From the cell containing the given text, extract its center point as (x, y) coordinate. 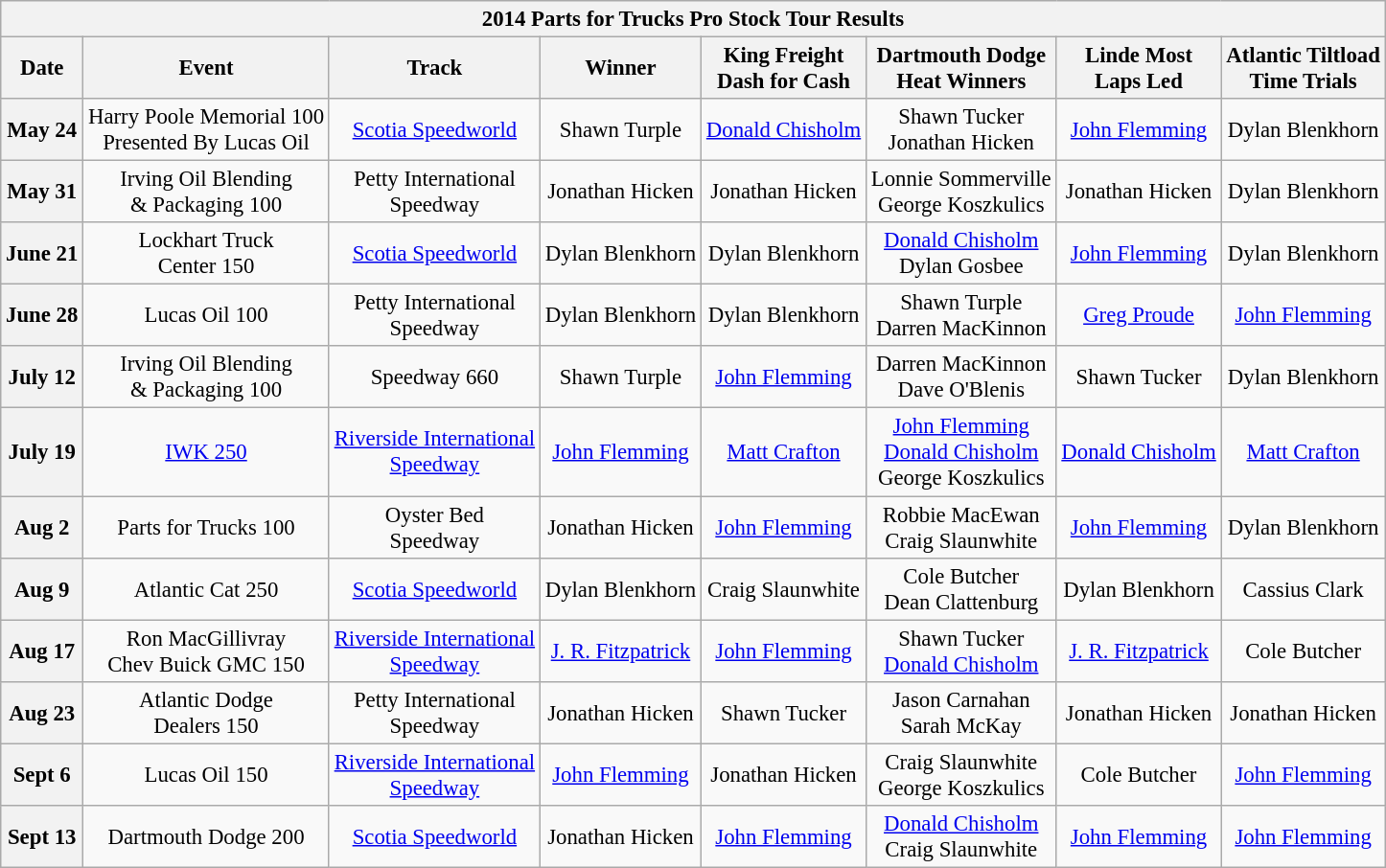
Linde MostLaps Led (1139, 69)
Harry Poole Memorial 100Presented By Lucas Oil (207, 130)
Atlantic DodgeDealers 150 (207, 713)
Ron MacGillivrayChev Buick GMC 150 (207, 651)
July 12 (42, 377)
2014 Parts for Trucks Pro Stock Tour Results (693, 19)
June 21 (42, 253)
Sept 6 (42, 774)
Jason CarnahanSarah McKay (962, 713)
Atlantic TiltloadTime Trials (1304, 69)
IWK 250 (207, 452)
Shawn TurpleDarren MacKinnon (962, 316)
Atlantic Cat 250 (207, 588)
Shawn TuckerJonathan Hicken (962, 130)
John FlemmingDonald ChisholmGeorge Koszkulics (962, 452)
Dartmouth Dodge 200 (207, 837)
Sept 13 (42, 837)
Oyster BedSpeedway (434, 527)
Event (207, 69)
Lockhart TruckCenter 150 (207, 253)
King FreightDash for Cash (784, 69)
Aug 9 (42, 588)
Donald ChisholmDylan Gosbee (962, 253)
Craig Slaunwhite (784, 588)
July 19 (42, 452)
Aug 17 (42, 651)
Parts for Trucks 100 (207, 527)
Craig SlaunwhiteGeorge Koszkulics (962, 774)
Aug 2 (42, 527)
Donald ChisholmCraig Slaunwhite (962, 837)
Greg Proude (1139, 316)
June 28 (42, 316)
Speedway 660 (434, 377)
Track (434, 69)
Dartmouth DodgeHeat Winners (962, 69)
Date (42, 69)
Winner (620, 69)
Lucas Oil 100 (207, 316)
May 31 (42, 192)
Lucas Oil 150 (207, 774)
Aug 23 (42, 713)
Shawn TuckerDonald Chisholm (962, 651)
Lonnie SommervilleGeorge Koszkulics (962, 192)
Cole ButcherDean Clattenburg (962, 588)
Cassius Clark (1304, 588)
Robbie MacEwanCraig Slaunwhite (962, 527)
May 24 (42, 130)
Darren MacKinnonDave O'Blenis (962, 377)
